Capture the cell that displays the provided text and extract its (X, Y) central coordinate. 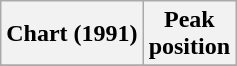
Peak position (189, 34)
Chart (1991) (72, 34)
